Return (x, y) of the center of cell containing provided text 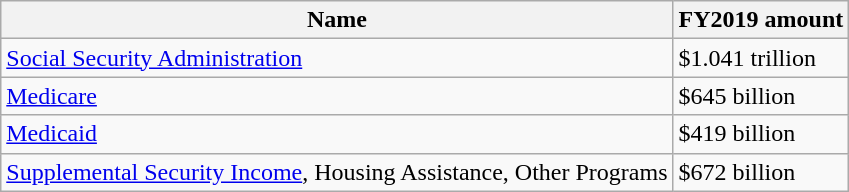
Medicare (337, 96)
Medicaid (337, 134)
Supplemental Security Income, Housing Assistance, Other Programs (337, 172)
$419 billion (761, 134)
$645 billion (761, 96)
Name (337, 20)
Social Security Administration (337, 58)
$1.041 trillion (761, 58)
$672 billion (761, 172)
FY2019 amount (761, 20)
